Provide the (x, y) coordinate of the cell's center where the given text is located.  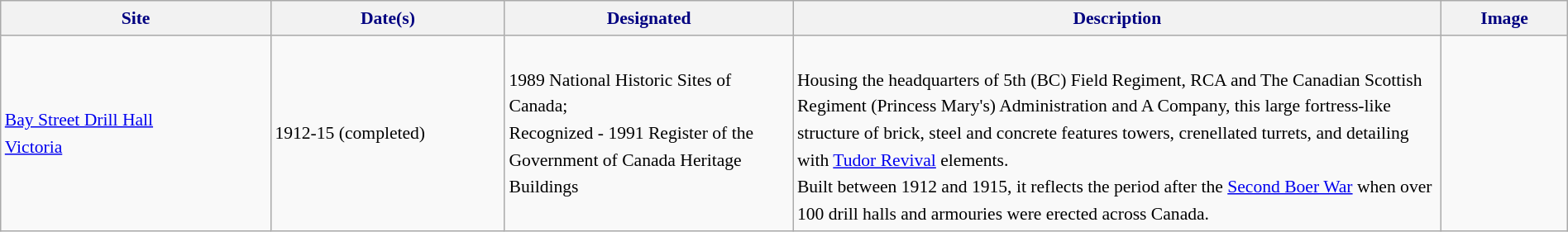
Date(s) (387, 18)
Designated (648, 18)
Image (1504, 18)
Description (1117, 18)
Bay Street Drill HallVictoria (136, 134)
1989 National Historic Sites of Canada;Recognized - 1991 Register of the Government of Canada Heritage Buildings (648, 134)
1912-15 (completed) (387, 134)
Site (136, 18)
